From the cell containing the given text, extract its center point as (X, Y) coordinate. 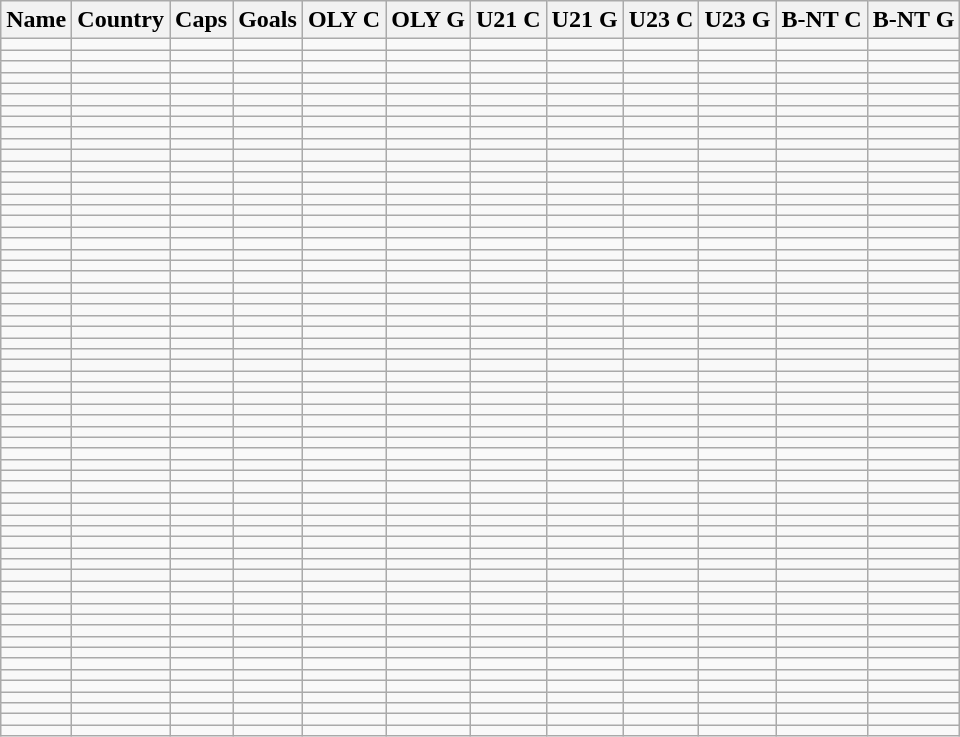
U21 C (508, 20)
Name (36, 20)
OLY G (428, 20)
U23 C (661, 20)
Country (121, 20)
Caps (202, 20)
U23 G (738, 20)
B-NT C (822, 20)
Goals (268, 20)
OLY C (344, 20)
B-NT G (914, 20)
U21 G (584, 20)
